Capture the cell that displays the provided text and extract its (x, y) central coordinate. 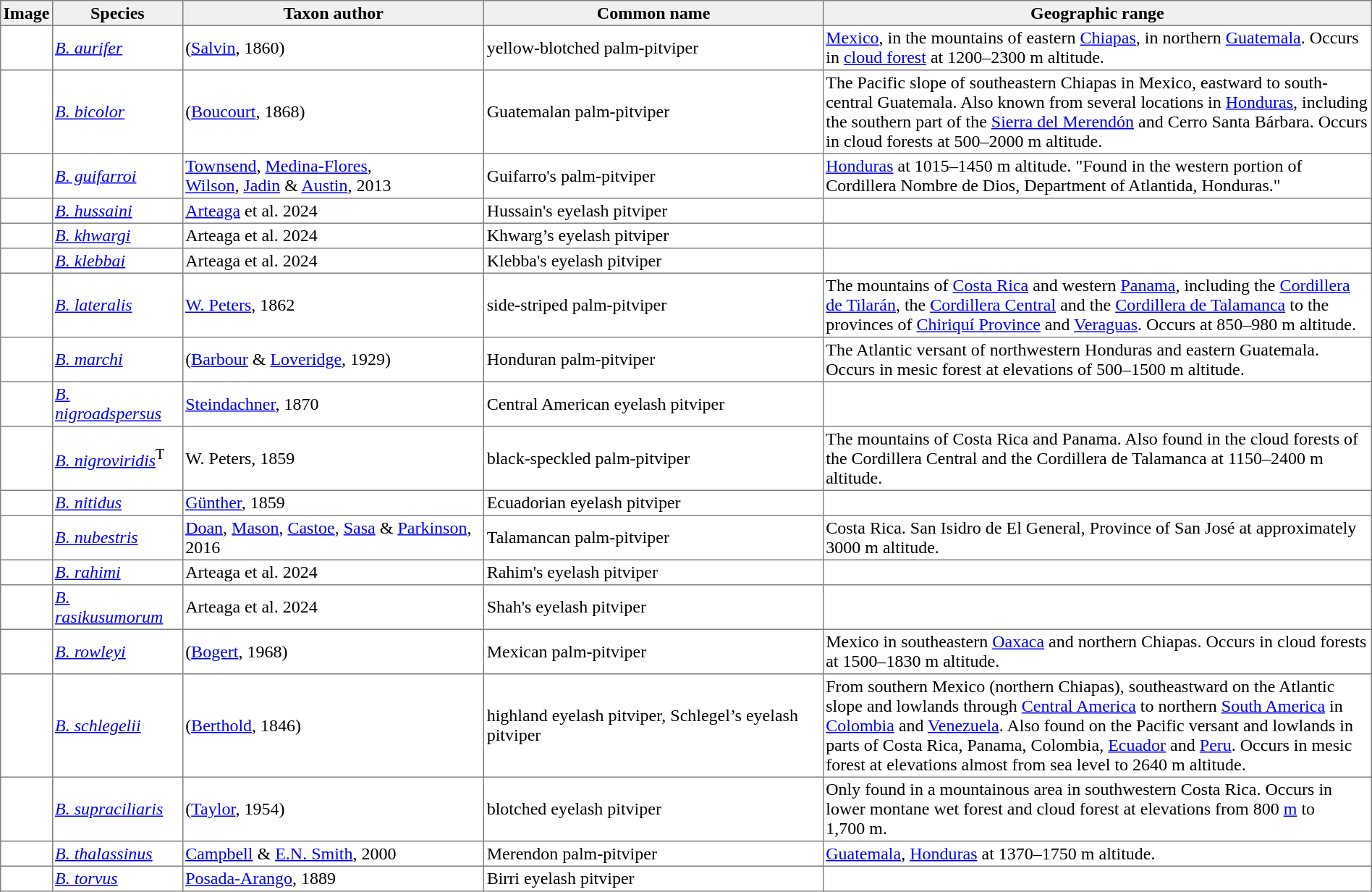
(Berthold, 1846) (333, 725)
(Taylor, 1954) (333, 809)
Campbell & E.N. Smith, 2000 (333, 854)
highland eyelash pitviper, Schlegel’s eyelash pitviper (654, 725)
Geographic range (1097, 13)
B. nubestris (117, 538)
Hussain's eyelash pitviper (654, 211)
Only found in a mountainous area in southwestern Costa Rica. Occurs in lower montane wet forest and cloud forest at elevations from 800 m to 1,700 m. (1097, 809)
Costa Rica. San Isidro de El General, Province of San José at approximately 3000 m altitude. (1097, 538)
side-striped palm-pitviper (654, 305)
Merendon palm-pitviper (654, 854)
Guatemala, Honduras at 1370–1750 m altitude. (1097, 854)
(Boucourt, 1868) (333, 112)
Image (26, 13)
B. nitidus (117, 502)
Honduras at 1015–1450 m altitude. "Found in the western portion of Cordillera Nombre de Dios, Department of Atlantida, Honduras." (1097, 176)
B. marchi (117, 360)
W. Peters, 1862 (333, 305)
Klebba's eyelash pitviper (654, 261)
B. torvus (117, 878)
B. rahimi (117, 572)
Taxon author (333, 13)
B. rowleyi (117, 652)
Khwarg’s eyelash pitviper (654, 235)
(Salvin, 1860) (333, 48)
blotched eyelash pitviper (654, 809)
(Barbour & Loveridge, 1929) (333, 360)
Guatemalan palm-pitviper (654, 112)
B. bicolor (117, 112)
B. klebbai (117, 261)
Doan, Mason, Castoe, Sasa & Parkinson, 2016 (333, 538)
black-speckled palm-pitviper (654, 458)
Species (117, 13)
Rahim's eyelash pitviper (654, 572)
B. hussaini (117, 211)
Günther, 1859 (333, 502)
Honduran palm-pitviper (654, 360)
B. schlegelii (117, 725)
(Bogert, 1968) (333, 652)
Mexico in southeastern Oaxaca and northern Chiapas. Occurs in cloud forests at 1500–1830 m altitude. (1097, 652)
yellow-blotched palm-pitviper (654, 48)
B. lateralis (117, 305)
Central American eyelash pitviper (654, 404)
B. rasikusumorum (117, 607)
Steindachner, 1870 (333, 404)
W. Peters, 1859 (333, 458)
Townsend, Medina-Flores,Wilson, Jadin & Austin, 2013 (333, 176)
B. guifarroi (117, 176)
Shah's eyelash pitviper (654, 607)
B. nigroviridisT (117, 458)
Talamancan palm-pitviper (654, 538)
The Atlantic versant of northwestern Honduras and eastern Guatemala. Occurs in mesic forest at elevations of 500–1500 m altitude. (1097, 360)
Mexican palm-pitviper (654, 652)
B. khwargi (117, 235)
B. supraciliaris (117, 809)
B. aurifer (117, 48)
Posada-Arango, 1889 (333, 878)
Guifarro's palm-pitviper (654, 176)
Birri eyelash pitviper (654, 878)
Ecuadorian eyelash pitviper (654, 502)
Mexico, in the mountains of eastern Chiapas, in northern Guatemala. Occurs in cloud forest at 1200–2300 m altitude. (1097, 48)
B. thalassinus (117, 854)
B. nigroadspersus (117, 404)
Common name (654, 13)
